For the text-containing cell, return its midpoint in (x, y) coordinate format. 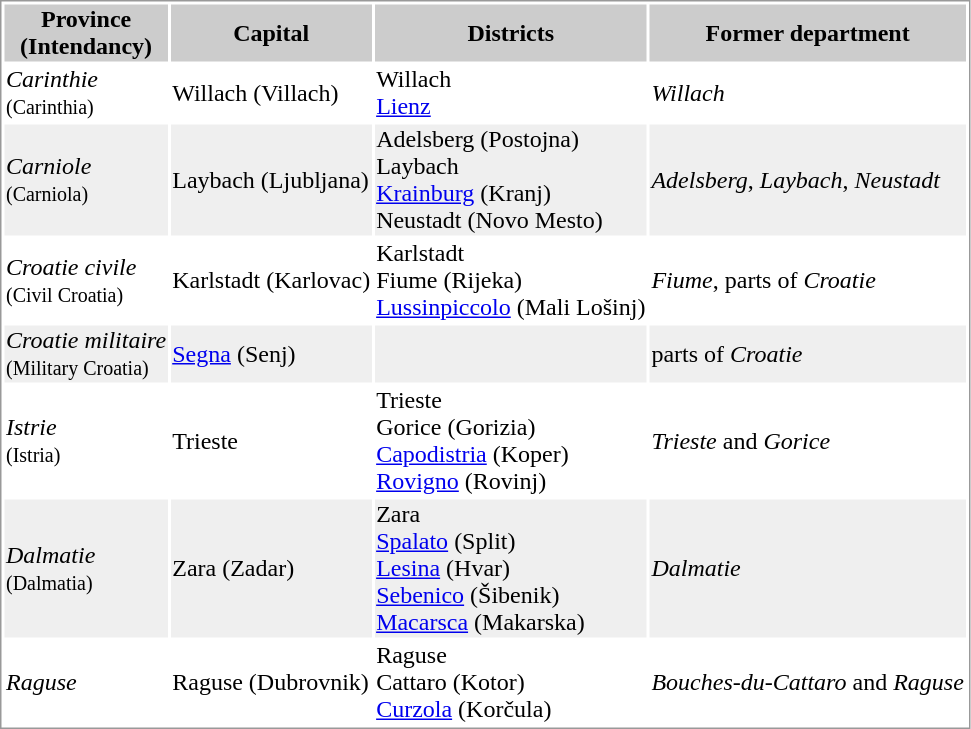
TriesteGorice (Gorizia) Capodistria (Koper)Rovigno (Rovinj) (511, 442)
Dalmatie(Dalmatia) (86, 569)
RaguseCattaro (Kotor) Curzola (Korčula) (511, 682)
Bouches-du-Cattaro and Raguse (808, 682)
Adelsberg, Laybach, Neustadt (808, 180)
parts of Croatie (808, 354)
Croatie civile(Civil Croatia) (86, 280)
Zara Spalato (Split) Lesina (Hvar) Sebenico (Šibenik) Macarsca (Makarska) (511, 569)
Districts (511, 32)
Fiume, parts of Croatie (808, 280)
Willach (Villach) (272, 92)
Carinthie(Carinthia) (86, 92)
Adelsberg (Postojna)LaybachKrainburg (Kranj)Neustadt (Novo Mesto) (511, 180)
Former department (808, 32)
Raguse (86, 682)
Laybach (Ljubljana) (272, 180)
Segna (Senj) (272, 354)
Province(Intendancy) (86, 32)
KarlstadtFiume (Rijeka)Lussinpiccolo (Mali Lošinj) (511, 280)
Raguse (Dubrovnik) (272, 682)
Capital (272, 32)
Karlstadt (Karlovac) (272, 280)
Willach (808, 92)
Zara (Zadar) (272, 569)
WillachLienz (511, 92)
Trieste (272, 442)
Istrie(Istria) (86, 442)
Croatie militaire(Military Croatia) (86, 354)
Dalmatie (808, 569)
Trieste and Gorice (808, 442)
Carniole(Carniola) (86, 180)
